From the cell containing the given text, extract its center point as (X, Y) coordinate. 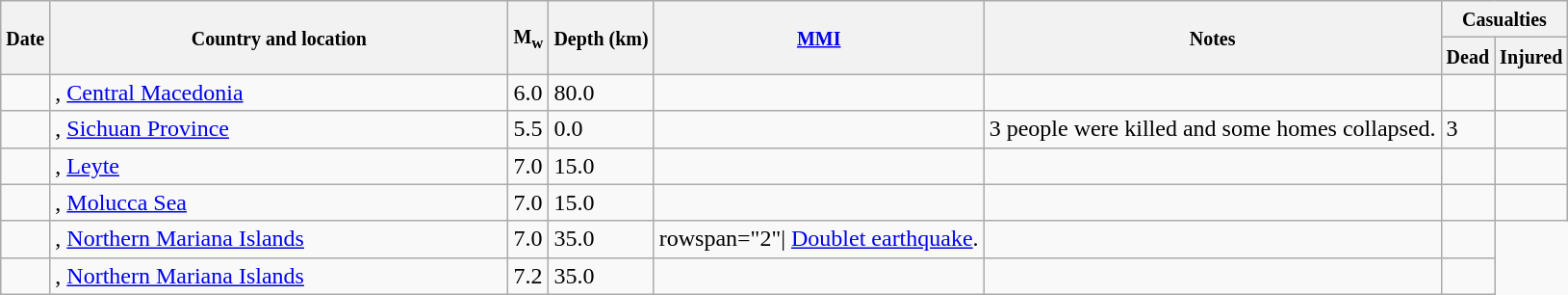
6.0 (528, 93)
Injured (1531, 56)
Depth (km) (601, 38)
rowspan="2"| Doublet earthquake. (818, 239)
7.2 (528, 276)
MMI (818, 38)
, Molucca Sea (279, 202)
Date (25, 38)
Country and location (279, 38)
5.5 (528, 129)
0.0 (601, 129)
Dead (1468, 56)
Notes (1213, 38)
80.0 (601, 93)
, Leyte (279, 166)
3 (1468, 129)
3 people were killed and some homes collapsed. (1213, 129)
, Sichuan Province (279, 129)
Casualties (1504, 19)
Mw (528, 38)
, Central Macedonia (279, 93)
